Determine the [x, y] coordinate at the center of the cell enclosing the given text.  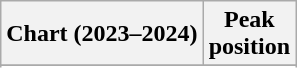
Peakposition [249, 34]
Chart (2023–2024) [102, 34]
